Output the [X, Y] coordinate of the center of the cell containing the given text.  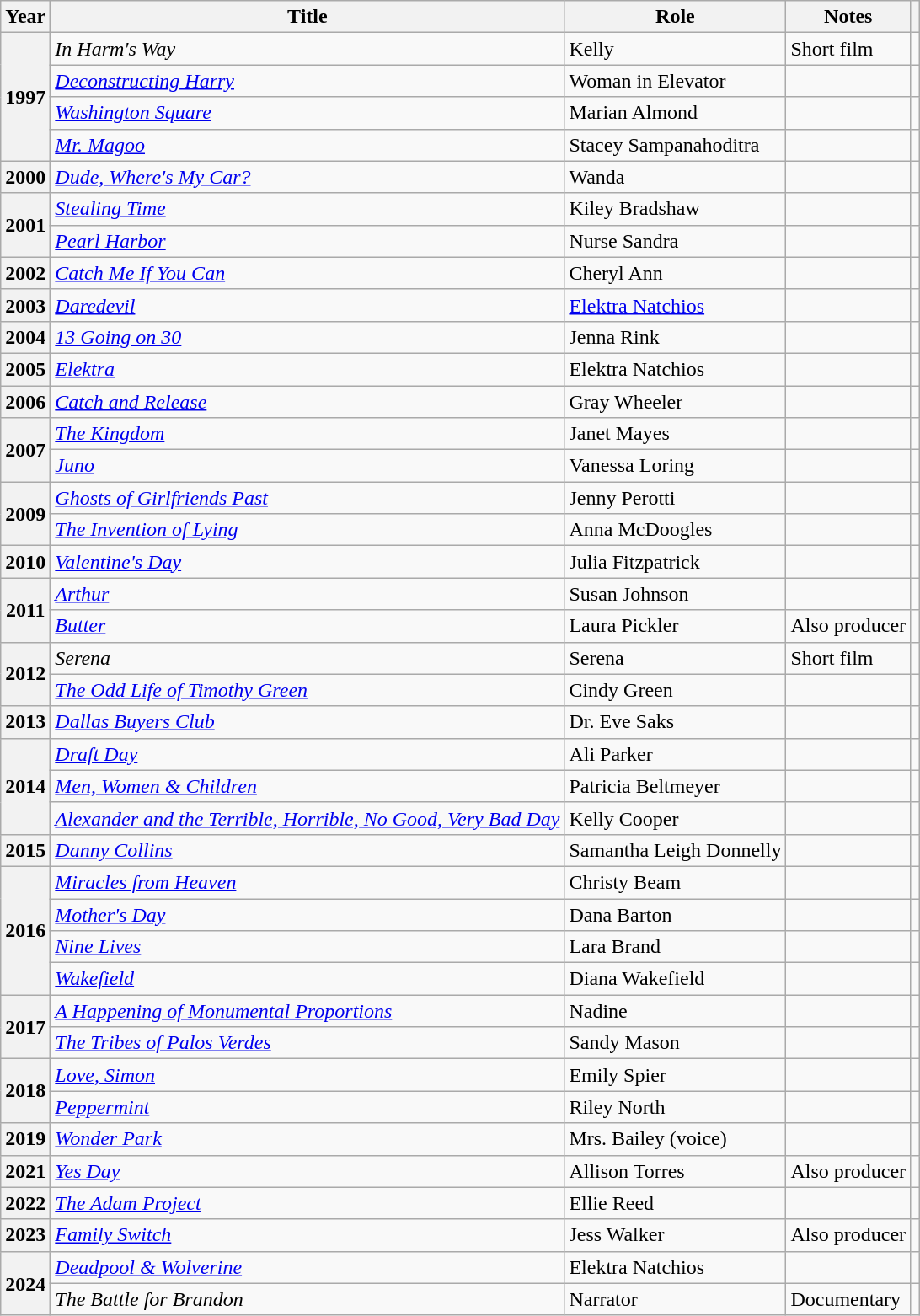
Cindy Green [676, 690]
Dana Barton [676, 914]
Love, Simon [308, 1075]
Vanessa Loring [676, 466]
2016 [25, 930]
Men, Women & Children [308, 786]
Ghosts of Girlfriends Past [308, 498]
Anna McDoogles [676, 530]
The Tribes of Palos Verdes [308, 1043]
Documentary [848, 1299]
The Invention of Lying [308, 530]
2009 [25, 514]
A Happening of Monumental Proportions [308, 1011]
Allison Torres [676, 1171]
Notes [848, 17]
Wakefield [308, 979]
Elektra [308, 369]
Danny Collins [308, 850]
Arthur [308, 594]
Washington Square [308, 113]
Title [308, 17]
Laura Pickler [676, 626]
Ali Parker [676, 754]
2011 [25, 610]
Janet Mayes [676, 434]
Dallas Buyers Club [308, 722]
Miracles from Heaven [308, 882]
Nine Lives [308, 947]
Catch Me If You Can [308, 273]
Jess Walker [676, 1235]
2015 [25, 850]
Samantha Leigh Donnelly [676, 850]
Marian Almond [676, 113]
1997 [25, 97]
2003 [25, 305]
Gray Wheeler [676, 402]
In Harm's Way [308, 49]
Christy Beam [676, 882]
Catch and Release [308, 402]
Stacey Sampanahoditra [676, 145]
Peppermint [308, 1107]
Role [676, 17]
Lara Brand [676, 947]
Sandy Mason [676, 1043]
Deadpool & Wolverine [308, 1267]
Jenny Perotti [676, 498]
2022 [25, 1203]
2018 [25, 1091]
Wonder Park [308, 1139]
2010 [25, 562]
Yes Day [308, 1171]
The Odd Life of Timothy Green [308, 690]
2023 [25, 1235]
Draft Day [308, 754]
Nadine [676, 1011]
Woman in Elevator [676, 81]
Emily Spier [676, 1075]
Patricia Beltmeyer [676, 786]
The Battle for Brandon [308, 1299]
2006 [25, 402]
Alexander and the Terrible, Horrible, No Good, Very Bad Day [308, 818]
Stealing Time [308, 209]
Kelly [676, 49]
2000 [25, 177]
2007 [25, 450]
Dude, Where's My Car? [308, 177]
2019 [25, 1139]
2004 [25, 337]
Deconstructing Harry [308, 81]
Juno [308, 466]
The Adam Project [308, 1203]
2017 [25, 1027]
Valentine's Day [308, 562]
Mrs. Bailey (voice) [676, 1139]
Julia Fitzpatrick [676, 562]
Diana Wakefield [676, 979]
Family Switch [308, 1235]
Narrator [676, 1299]
2005 [25, 369]
2002 [25, 273]
Ellie Reed [676, 1203]
Nurse Sandra [676, 241]
Jenna Rink [676, 337]
Pearl Harbor [308, 241]
2013 [25, 722]
Mr. Magoo [308, 145]
2012 [25, 674]
Dr. Eve Saks [676, 722]
Daredevil [308, 305]
Wanda [676, 177]
Susan Johnson [676, 594]
2001 [25, 225]
2014 [25, 786]
Butter [308, 626]
2024 [25, 1283]
Year [25, 17]
13 Going on 30 [308, 337]
Riley North [676, 1107]
Mother's Day [308, 914]
The Kingdom [308, 434]
2021 [25, 1171]
Kelly Cooper [676, 818]
Kiley Bradshaw [676, 209]
Cheryl Ann [676, 273]
